Return the (X, Y) coordinate for the center point of the cell that contains the specified text.  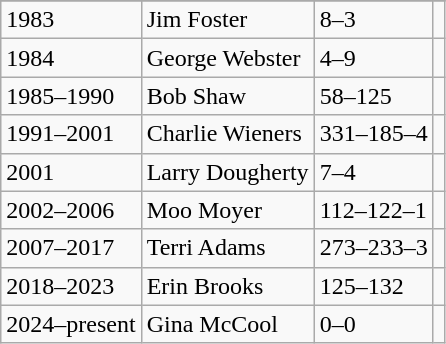
8–3 (374, 20)
2024–present (71, 324)
1991–2001 (71, 134)
112–122–1 (374, 210)
Larry Dougherty (228, 172)
Moo Moyer (228, 210)
George Webster (228, 58)
2007–2017 (71, 248)
4–9 (374, 58)
Bob Shaw (228, 96)
7–4 (374, 172)
1983 (71, 20)
125–132 (374, 286)
2002–2006 (71, 210)
331–185–4 (374, 134)
0–0 (374, 324)
58–125 (374, 96)
2001 (71, 172)
Charlie Wieners (228, 134)
Erin Brooks (228, 286)
Terri Adams (228, 248)
2018–2023 (71, 286)
1985–1990 (71, 96)
1984 (71, 58)
Gina McCool (228, 324)
Jim Foster (228, 20)
273–233–3 (374, 248)
